Scan for the cell matching the given text and deliver its (X, Y) coordinate at center. 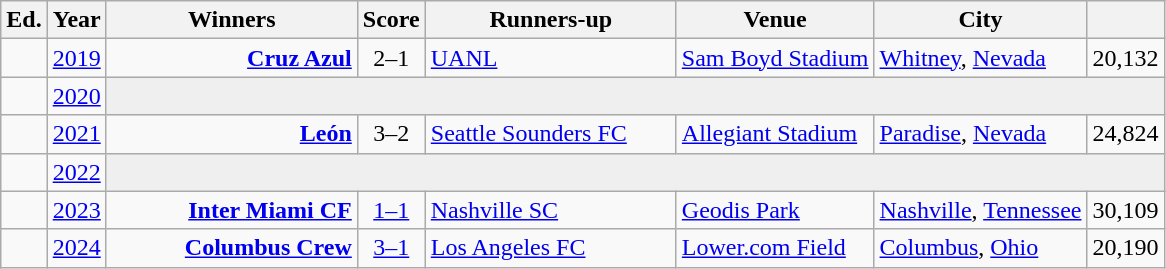
Los Angeles FC (550, 248)
Venue (775, 20)
Sam Boyd Stadium (775, 58)
Columbus Crew (232, 248)
City (980, 20)
2021 (76, 134)
Geodis Park (775, 210)
2022 (76, 172)
Winners (232, 20)
UANL (550, 58)
Ed. (24, 20)
Whitney, Nevada (980, 58)
Paradise, Nevada (980, 134)
Nashville SC (550, 210)
Cruz Azul (232, 58)
2024 (76, 248)
2023 (76, 210)
Runners-up (550, 20)
20,190 (1126, 248)
Lower.com Field (775, 248)
2019 (76, 58)
24,824 (1126, 134)
Allegiant Stadium (775, 134)
Inter Miami CF (232, 210)
2–1 (391, 58)
Nashville, Tennessee (980, 210)
Columbus, Ohio (980, 248)
3–1 (391, 248)
30,109 (1126, 210)
3–2 (391, 134)
León (232, 134)
1–1 (391, 210)
2020 (76, 96)
Seattle Sounders FC (550, 134)
Year (76, 20)
Score (391, 20)
20,132 (1126, 58)
